Search for the cell housing the specified text and yield its (X, Y) center coordinate. 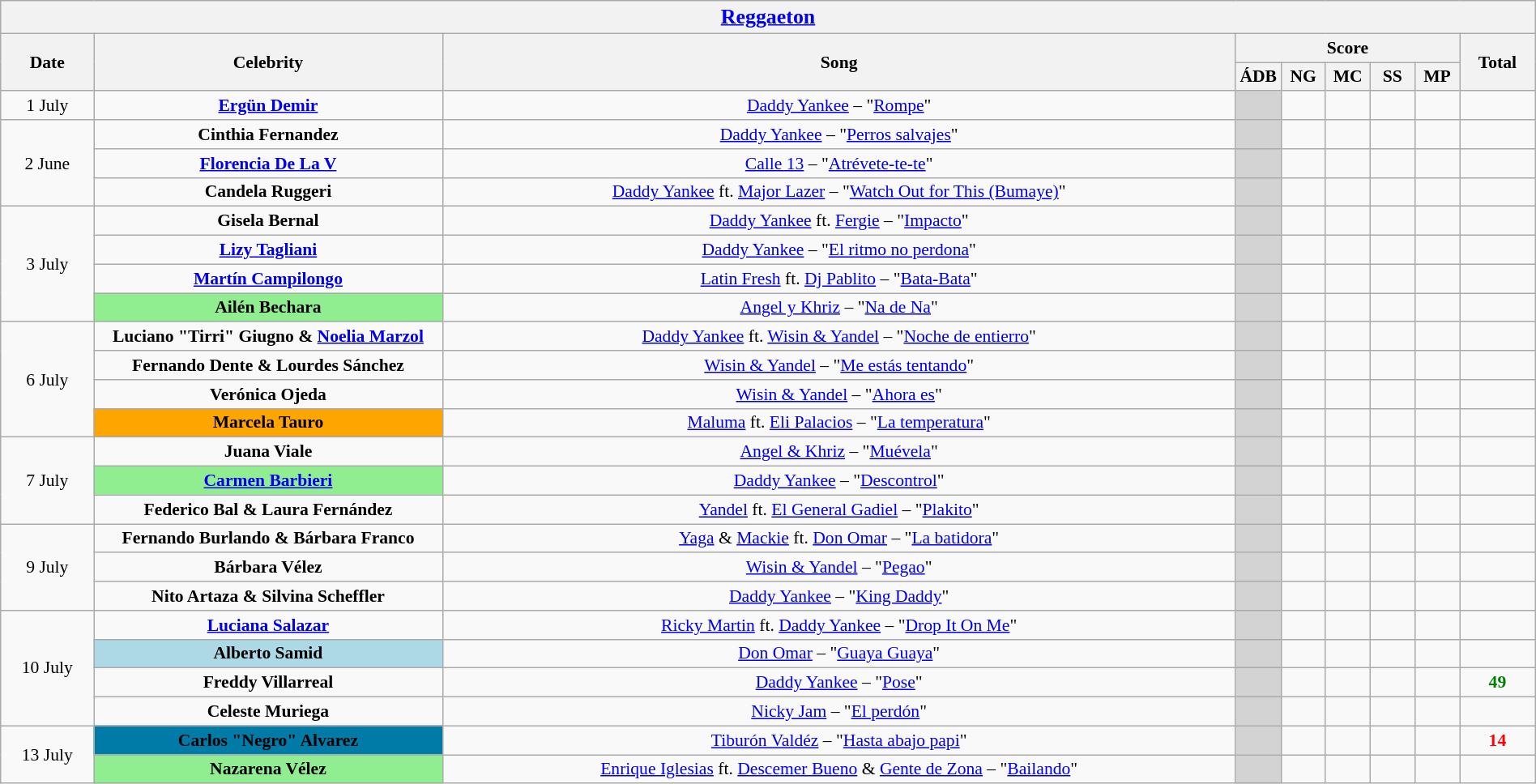
Gisela Bernal (268, 221)
Daddy Yankee – "Perros salvajes" (839, 134)
Carmen Barbieri (268, 481)
Date (47, 62)
ÁDB (1258, 77)
Marcela Tauro (268, 423)
7 July (47, 481)
Carlos "Negro" Alvarez (268, 740)
Wisin & Yandel – "Me estás tentando" (839, 365)
Daddy Yankee – "Pose" (839, 683)
Wisin & Yandel – "Ahora es" (839, 394)
Luciana Salazar (268, 625)
Ricky Martin ft. Daddy Yankee – "Drop It On Me" (839, 625)
Nito Artaza & Silvina Scheffler (268, 596)
Ergün Demir (268, 106)
14 (1498, 740)
Florencia De La V (268, 164)
Yandel ft. El General Gadiel – "Plakito" (839, 509)
Martín Campilongo (268, 279)
Yaga & Mackie ft. Don Omar – "La batidora" (839, 539)
Daddy Yankee – "El ritmo no perdona" (839, 250)
Maluma ft. Eli Palacios – "La temperatura" (839, 423)
Wisin & Yandel – "Pegao" (839, 568)
MP (1437, 77)
Tiburón Valdéz – "Hasta abajo papi" (839, 740)
49 (1498, 683)
Juana Viale (268, 452)
Fernando Dente & Lourdes Sánchez (268, 365)
Daddy Yankee ft. Wisin & Yandel – "Noche de entierro" (839, 337)
Latin Fresh ft. Dj Pablito – "Bata-Bata" (839, 279)
Candela Ruggeri (268, 192)
Alberto Samid (268, 654)
1 July (47, 106)
Daddy Yankee ft. Fergie – "Impacto" (839, 221)
Enrique Iglesias ft. Descemer Bueno & Gente de Zona – "Bailando" (839, 769)
Daddy Yankee ft. Major Lazer – "Watch Out for This (Bumaye)" (839, 192)
Angel & Khriz – "Muévela" (839, 452)
Reggaeton (768, 17)
Luciano "Tirri" Giugno & Noelia Marzol (268, 337)
Daddy Yankee – "Descontrol" (839, 481)
NG (1303, 77)
Score (1347, 48)
6 July (47, 380)
Federico Bal & Laura Fernández (268, 509)
Total (1498, 62)
MC (1348, 77)
Ailén Bechara (268, 308)
Cinthia Fernandez (268, 134)
Angel y Khriz – "Na de Na" (839, 308)
Celebrity (268, 62)
Daddy Yankee – "King Daddy" (839, 596)
3 July (47, 264)
Song (839, 62)
Bárbara Vélez (268, 568)
2 June (47, 164)
Verónica Ojeda (268, 394)
13 July (47, 755)
Nazarena Vélez (268, 769)
Fernando Burlando & Bárbara Franco (268, 539)
Celeste Muriega (268, 712)
Calle 13 – "Atrévete-te-te" (839, 164)
Don Omar – "Guaya Guaya" (839, 654)
Lizy Tagliani (268, 250)
10 July (47, 668)
Daddy Yankee – "Rompe" (839, 106)
Nicky Jam – "El perdón" (839, 712)
SS (1392, 77)
Freddy Villarreal (268, 683)
9 July (47, 567)
